For the text-containing cell, return its midpoint in [X, Y] coordinate format. 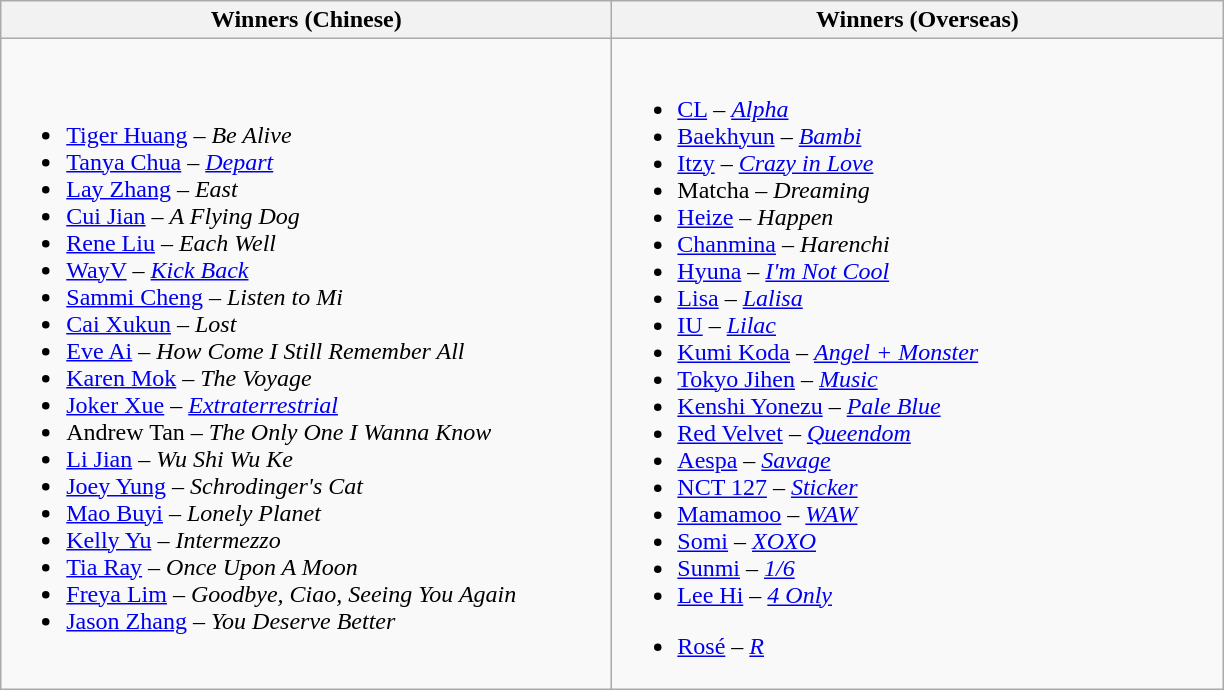
Winners (Chinese) [306, 20]
Winners (Overseas) [918, 20]
